Search for the cell housing the specified text and yield its [X, Y] center coordinate. 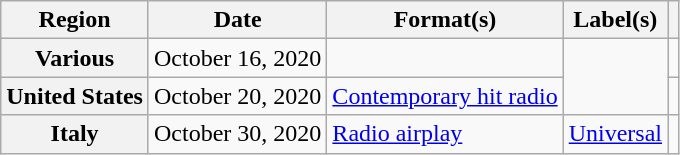
United States [75, 96]
Various [75, 58]
Format(s) [445, 20]
Region [75, 20]
October 20, 2020 [237, 96]
October 16, 2020 [237, 58]
Date [237, 20]
Contemporary hit radio [445, 96]
Radio airplay [445, 134]
Label(s) [615, 20]
Italy [75, 134]
Universal [615, 134]
October 30, 2020 [237, 134]
